Identify which cell holds the provided text, then report its [X, Y] central coordinate. 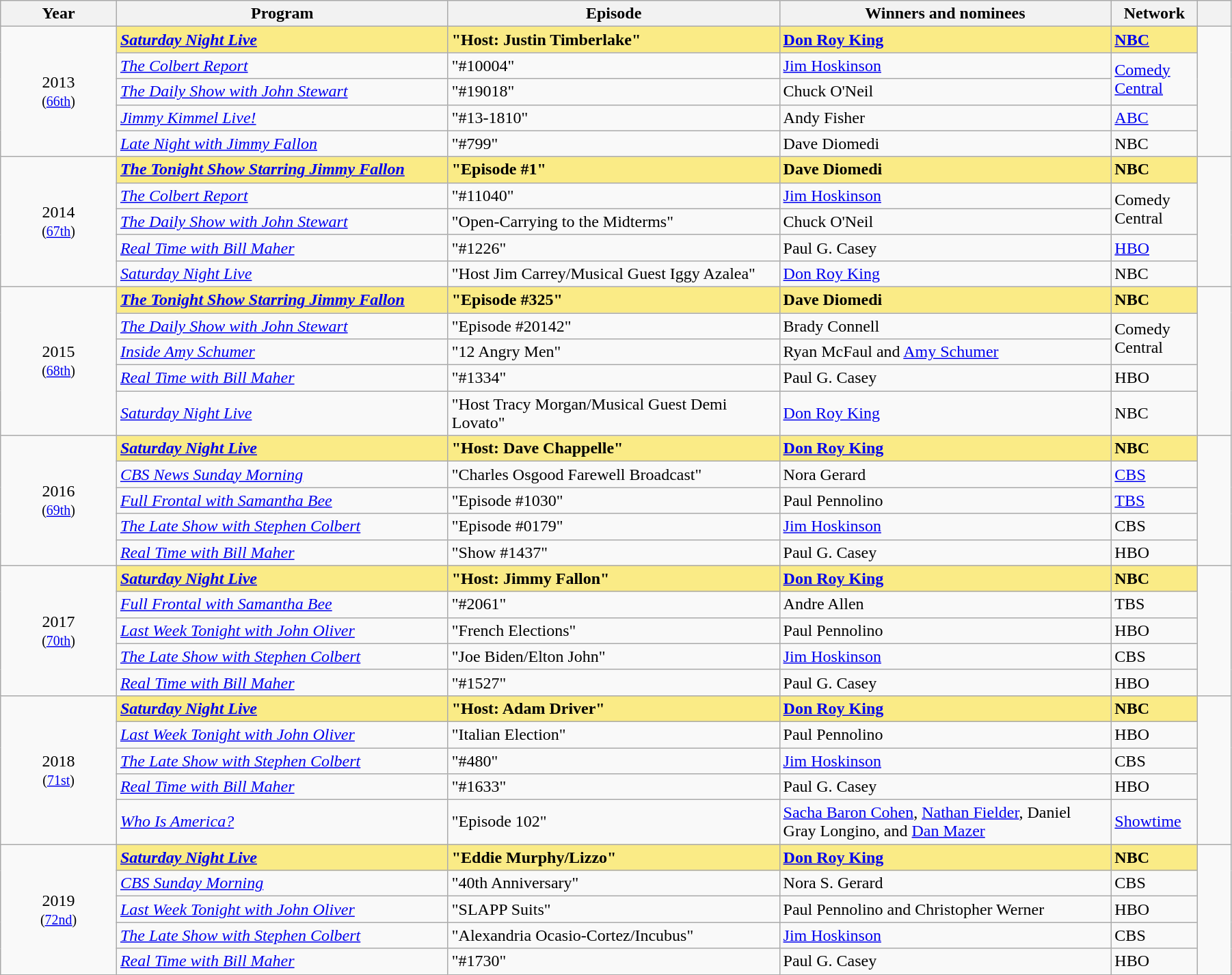
CBS Sunday Morning [282, 883]
"Episode #1030" [614, 500]
"SLAPP Suits" [614, 909]
Jimmy Kimmel Live! [282, 118]
Showtime [1154, 822]
Nora S. Gerard [945, 883]
2017(70th) [59, 630]
Network [1154, 14]
Brady Connell [945, 326]
Nora Gerard [945, 475]
"#19018" [614, 92]
CBS News Sunday Morning [282, 475]
"Host: Jimmy Fallon" [614, 578]
ABC [1154, 118]
"Alexandria Ocasio-Cortez/Incubus" [614, 935]
"#480" [614, 761]
2015(68th) [59, 361]
Sacha Baron Cohen, Nathan Fielder, Daniel Gray Longino, and Dan Mazer [945, 822]
2018(71st) [59, 770]
2013(66th) [59, 92]
"#11040" [614, 196]
"40th Anniversary" [614, 883]
"#1633" [614, 787]
Andy Fisher [945, 118]
"Charles Osgood Farewell Broadcast" [614, 475]
"Episode #1" [614, 170]
"Joe Biden/Elton John" [614, 656]
Andre Allen [945, 604]
"#1730" [614, 961]
"Open-Carrying to the Midterms" [614, 222]
"#1226" [614, 248]
"Show #1437" [614, 552]
Who Is America? [282, 822]
"Host Jim Carrey/Musical Guest Iggy Azalea" [614, 273]
"Episode #0179" [614, 526]
"Host Tracy Morgan/Musical Guest Demi Lovato" [614, 413]
Episode [614, 14]
Year [59, 14]
"Episode 102" [614, 822]
"Episode #20142" [614, 326]
"Host: Dave Chappelle" [614, 449]
Program [282, 14]
"#2061" [614, 604]
"#13-1810" [614, 118]
"Host: Adam Driver" [614, 708]
"12 Angry Men" [614, 352]
"French Elections" [614, 630]
Winners and nominees [945, 14]
"Eddie Murphy/Lizzo" [614, 857]
2016(69th) [59, 500]
2019(72nd) [59, 909]
Ryan McFaul and Amy Schumer [945, 352]
"#10004" [614, 66]
"Italian Election" [614, 734]
Paul Pennolino and Christopher Werner [945, 909]
Late Night with Jimmy Fallon [282, 144]
"Episode #325" [614, 299]
"#1527" [614, 682]
"#1334" [614, 378]
"#799" [614, 144]
2014(67th) [59, 222]
"Host: Justin Timberlake" [614, 40]
Inside Amy Schumer [282, 352]
